Pinpoint the cell where the given text exists, returning its (x, y) midpoint coordinate. 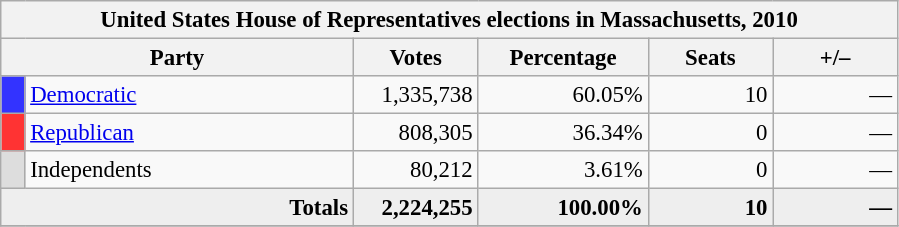
808,305 (416, 133)
Democratic (189, 95)
60.05% (563, 95)
Independents (189, 170)
100.00% (563, 208)
Party (178, 58)
2,224,255 (416, 208)
1,335,738 (416, 95)
3.61% (563, 170)
36.34% (563, 133)
Seats (710, 58)
Republican (189, 133)
+/– (836, 58)
Totals (178, 208)
United States House of Representatives elections in Massachusetts, 2010 (450, 20)
80,212 (416, 170)
Votes (416, 58)
Percentage (563, 58)
